Extract the (x, y) coordinate from the center of the cell holding the provided text.  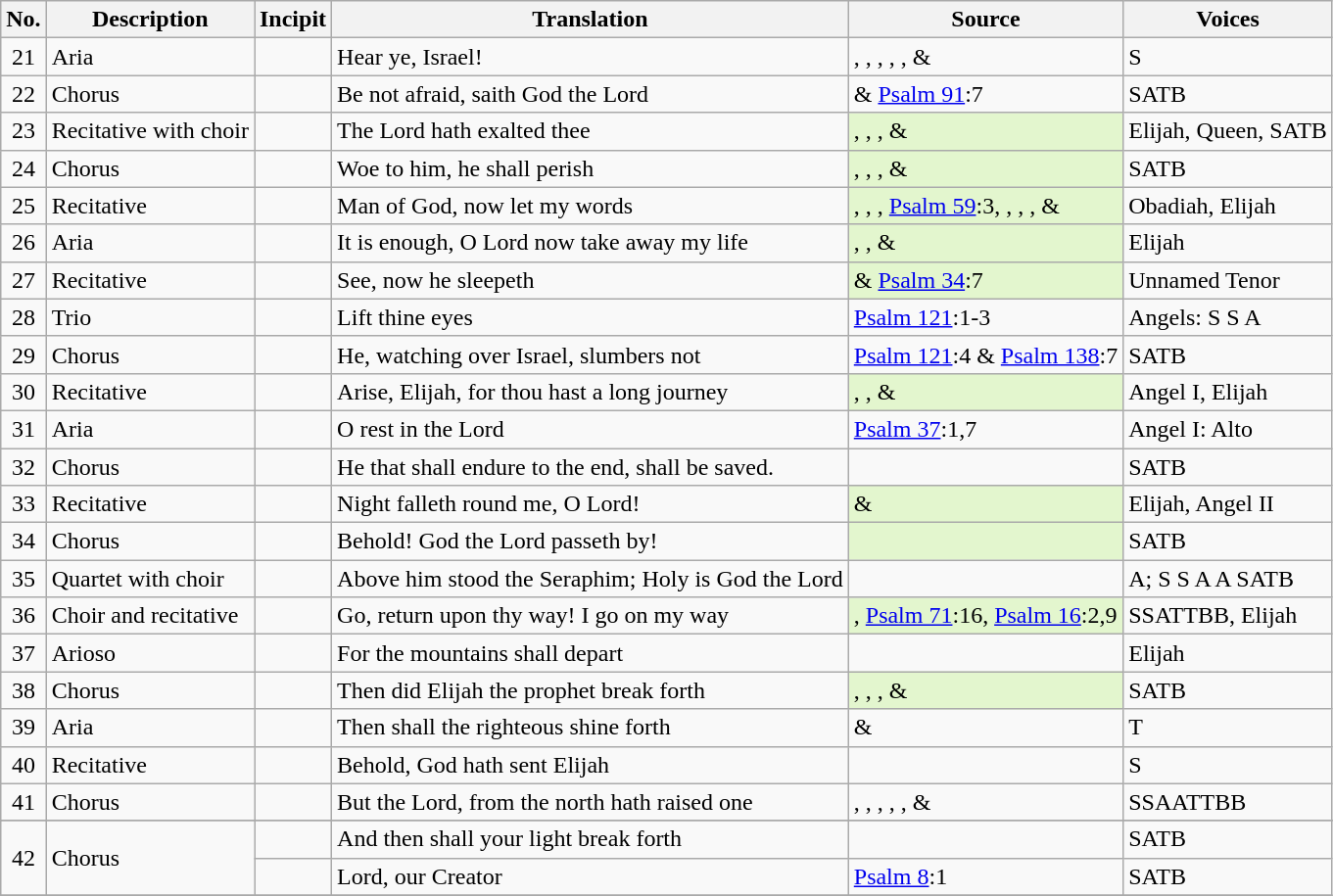
Angels: S S A (1228, 317)
Choir and recitative (150, 616)
SSAATTBB (1228, 802)
Quartet with choir (150, 579)
And then shall your light break forth (591, 839)
Behold, God hath sent Elijah (591, 765)
Recitative with choir (150, 131)
For the mountains shall depart (591, 653)
O rest in the Lord (591, 429)
But the Lord, from the north hath raised one (591, 802)
It is enough, O Lord now take away my life (591, 243)
Voices (1228, 20)
Lift thine eyes (591, 317)
He that shall endure to the end, shall be saved. (591, 467)
Night falleth round me, O Lord! (591, 504)
36 (24, 616)
Behold! God the Lord passeth by! (591, 542)
Elijah, Angel II (1228, 504)
38 (24, 690)
Psalm 121:1-3 (985, 317)
Above him stood the Seraphim; Holy is God the Lord (591, 579)
Obadiah, Elijah (1228, 206)
, , , Psalm 59:3, , , , & (985, 206)
He, watching over Israel, slumbers not (591, 354)
Unnamed Tenor (1228, 280)
SSATTBB, Elijah (1228, 616)
23 (24, 131)
22 (24, 94)
24 (24, 168)
30 (24, 392)
28 (24, 317)
Description (150, 20)
41 (24, 802)
29 (24, 354)
33 (24, 504)
42 (24, 858)
, Psalm 71:16, Psalm 16:2,9 (985, 616)
A; S S A A SATB (1228, 579)
Psalm 121:4 & Psalm 138:7 (985, 354)
34 (24, 542)
Hear ye, Israel! (591, 57)
Incipit (294, 20)
Arioso (150, 653)
Psalm 8:1 (985, 876)
39 (24, 728)
31 (24, 429)
The Lord hath exalted thee (591, 131)
25 (24, 206)
Woe to him, he shall perish (591, 168)
T (1228, 728)
Angel I: Alto (1228, 429)
21 (24, 57)
27 (24, 280)
Elijah, Queen, SATB (1228, 131)
Lord, our Creator (591, 876)
Then shall the righteous shine forth (591, 728)
26 (24, 243)
Translation (591, 20)
Arise, Elijah, for thou hast a long journey (591, 392)
See, now he sleepeth (591, 280)
& Psalm 91:7 (985, 94)
No. (24, 20)
32 (24, 467)
Be not afraid, saith God the Lord (591, 94)
Trio (150, 317)
Angel I, Elijah (1228, 392)
& Psalm 34:7 (985, 280)
Psalm 37:1,7 (985, 429)
Then did Elijah the prophet break forth (591, 690)
40 (24, 765)
Source (985, 20)
35 (24, 579)
Go, return upon thy way! I go on my way (591, 616)
Man of God, now let my words (591, 206)
37 (24, 653)
